Pinpoint the cell where the given text exists, returning its [X, Y] midpoint coordinate. 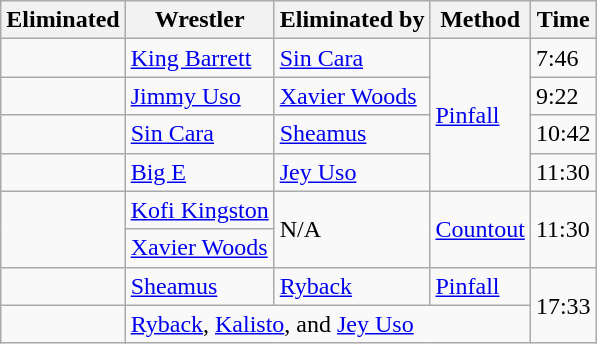
Big E [200, 172]
10:42 [563, 134]
Ryback, Kalisto, and Jey Uso [328, 324]
Time [563, 20]
Countout [480, 229]
7:46 [563, 58]
Jimmy Uso [200, 96]
Eliminated [63, 20]
Method [480, 20]
17:33 [563, 305]
9:22 [563, 96]
Jey Uso [352, 172]
N/A [352, 229]
Ryback [352, 286]
Eliminated by [352, 20]
King Barrett [200, 58]
Kofi Kingston [200, 210]
Wrestler [200, 20]
